Find where the given text appears and provide that cell's center as (x, y) coordinate. 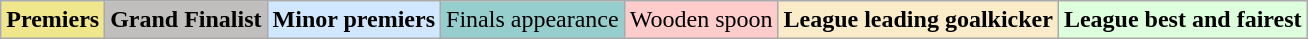
Finals appearance (533, 20)
Wooden spoon (701, 20)
League leading goalkicker (918, 20)
League best and fairest (1182, 20)
Premiers (53, 20)
Minor premiers (354, 20)
Grand Finalist (186, 20)
